Return the [x, y] coordinate for the center point of the cell that contains the specified text.  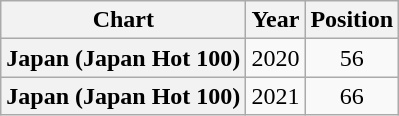
66 [352, 96]
Position [352, 20]
Chart [124, 20]
56 [352, 58]
Year [276, 20]
2021 [276, 96]
2020 [276, 58]
